Output the (x, y) coordinate of the center of the cell containing the given text.  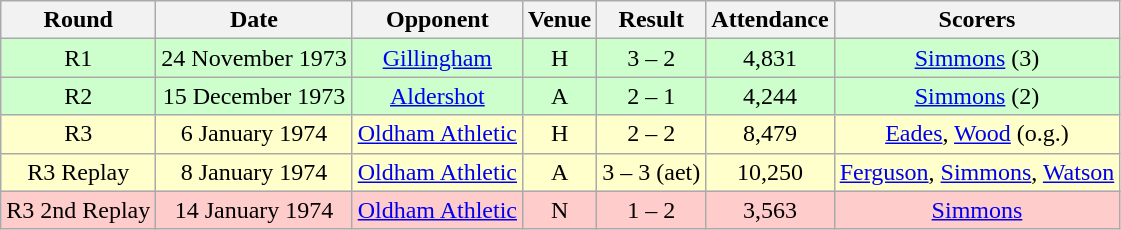
15 December 1973 (254, 96)
Simmons (3) (977, 58)
6 January 1974 (254, 134)
Result (652, 20)
10,250 (770, 172)
Simmons (977, 210)
2 – 2 (652, 134)
1 – 2 (652, 210)
2 – 1 (652, 96)
R3 (78, 134)
R1 (78, 58)
14 January 1974 (254, 210)
Venue (560, 20)
R3 2nd Replay (78, 210)
3 – 2 (652, 58)
N (560, 210)
R3 Replay (78, 172)
3,563 (770, 210)
Simmons (2) (977, 96)
Eades, Wood (o.g.) (977, 134)
Ferguson, Simmons, Watson (977, 172)
Round (78, 20)
4,244 (770, 96)
24 November 1973 (254, 58)
8,479 (770, 134)
3 – 3 (aet) (652, 172)
Aldershot (437, 96)
4,831 (770, 58)
Opponent (437, 20)
Attendance (770, 20)
Scorers (977, 20)
Date (254, 20)
8 January 1974 (254, 172)
Gillingham (437, 58)
R2 (78, 96)
